Pinpoint the cell where the given text exists, returning its [x, y] midpoint coordinate. 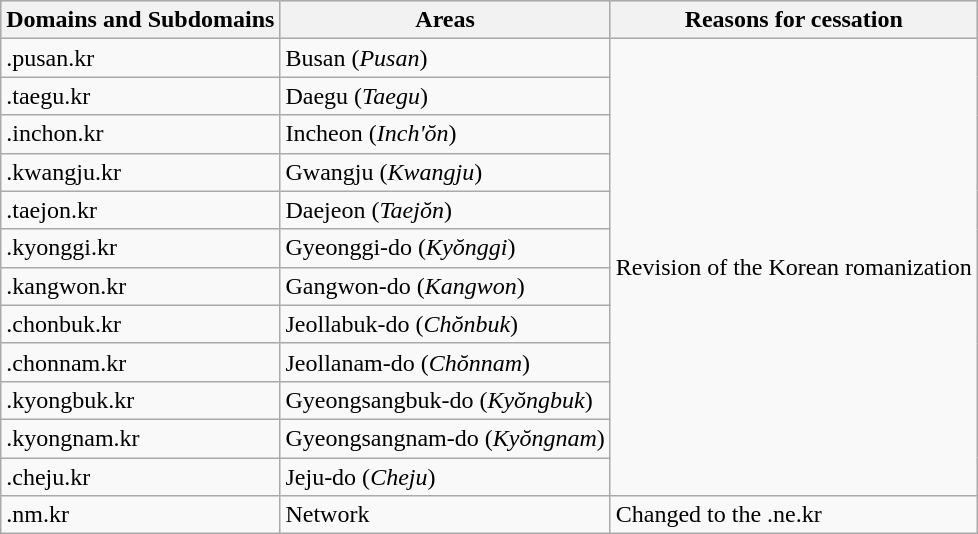
.chonnam.kr [140, 362]
.kyongbuk.kr [140, 400]
.kwangju.kr [140, 172]
Gangwon-do (Kangwon) [445, 286]
Network [445, 515]
Changed to the .ne.kr [794, 515]
Gyeongsangbuk-do (Kyŏngbuk) [445, 400]
Gwangju (Kwangju) [445, 172]
Revision of the Korean romanization [794, 268]
Jeollanam-do (Chŏnnam) [445, 362]
Jeju-do (Cheju) [445, 477]
.cheju.kr [140, 477]
Gyeonggi-do (Kyŏnggi) [445, 248]
Reasons for cessation [794, 20]
Busan (Pusan) [445, 58]
Daegu (Taegu) [445, 96]
.taejon.kr [140, 210]
.chonbuk.kr [140, 324]
.taegu.kr [140, 96]
Daejeon (Taejŏn) [445, 210]
.kangwon.kr [140, 286]
.kyonggi.kr [140, 248]
Jeollabuk-do (Chŏnbuk) [445, 324]
.nm.kr [140, 515]
Incheon (Inch'ŏn) [445, 134]
.pusan.kr [140, 58]
Gyeongsangnam-do (Kyŏngnam) [445, 438]
.inchon.kr [140, 134]
Domains and Subdomains [140, 20]
.kyongnam.kr [140, 438]
Areas [445, 20]
